Scan for the cell matching the given text and deliver its (x, y) coordinate at center. 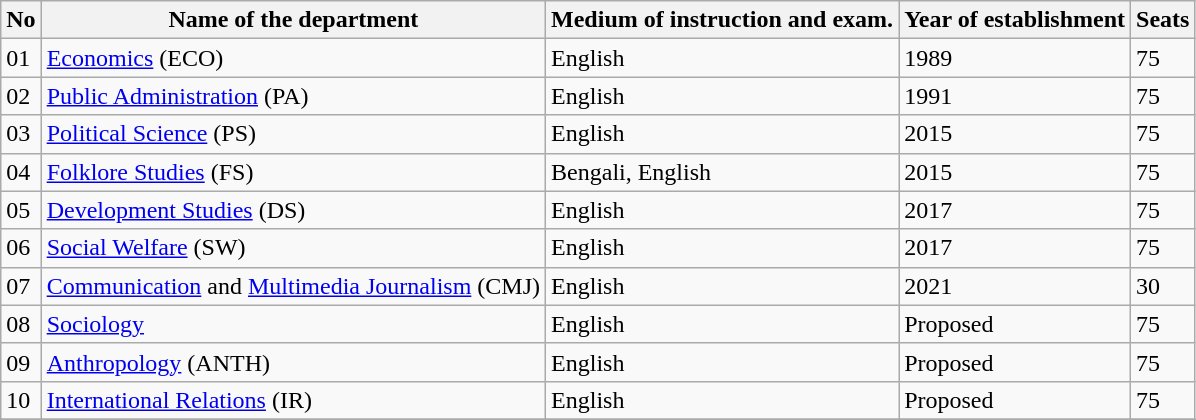
04 (21, 172)
Year of establishment (1015, 20)
05 (21, 210)
Anthropology (ANTH) (293, 362)
Medium of instruction and exam. (722, 20)
Economics (ECO) (293, 58)
Sociology (293, 324)
03 (21, 134)
06 (21, 248)
02 (21, 96)
Seats (1163, 20)
Public Administration (PA) (293, 96)
No (21, 20)
10 (21, 400)
Development Studies (DS) (293, 210)
09 (21, 362)
01 (21, 58)
International Relations (IR) (293, 400)
08 (21, 324)
1991 (1015, 96)
Communication and Multimedia Journalism (CMJ) (293, 286)
Bengali, English (722, 172)
Political Science (PS) (293, 134)
30 (1163, 286)
Name of the department (293, 20)
Social Welfare (SW) (293, 248)
07 (21, 286)
Folklore Studies (FS) (293, 172)
1989 (1015, 58)
2021 (1015, 286)
